Detect which cell encompasses the target text, then output its (X, Y) center coordinate. 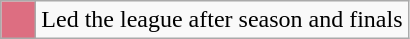
Led the league after season and finals (222, 20)
